For the text-containing cell, return its midpoint in [X, Y] coordinate format. 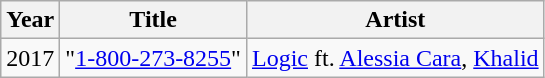
Year [30, 20]
Logic ft. Alessia Cara, Khalid [395, 58]
"1-800-273-8255" [154, 58]
Artist [395, 20]
Title [154, 20]
2017 [30, 58]
